From the cell containing the given text, extract its center point as (X, Y) coordinate. 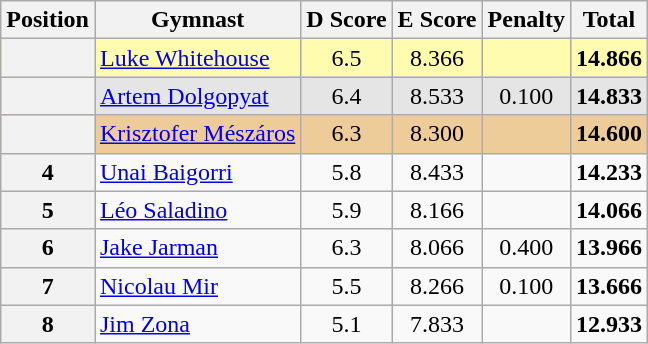
Luke Whitehouse (197, 58)
E Score (437, 20)
5 (48, 210)
4 (48, 172)
Jake Jarman (197, 248)
14.833 (608, 96)
8.533 (437, 96)
7.833 (437, 324)
14.866 (608, 58)
5.8 (346, 172)
7 (48, 286)
12.933 (608, 324)
8.266 (437, 286)
8.066 (437, 248)
13.666 (608, 286)
Gymnast (197, 20)
14.600 (608, 134)
0.400 (526, 248)
8.300 (437, 134)
Jim Zona (197, 324)
6 (48, 248)
8 (48, 324)
Léo Saladino (197, 210)
Krisztofer Mészáros (197, 134)
8.366 (437, 58)
14.066 (608, 210)
5.5 (346, 286)
14.233 (608, 172)
Penalty (526, 20)
6.5 (346, 58)
Nicolau Mir (197, 286)
8.433 (437, 172)
13.966 (608, 248)
6.4 (346, 96)
5.1 (346, 324)
Unai Baigorri (197, 172)
Artem Dolgopyat (197, 96)
8.166 (437, 210)
5.9 (346, 210)
D Score (346, 20)
Total (608, 20)
Position (48, 20)
